Detect which cell encompasses the target text, then output its (x, y) center coordinate. 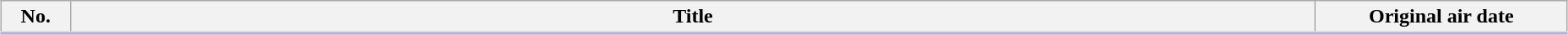
Title (693, 17)
No. (35, 17)
Original air date (1441, 17)
